Output the [x, y] coordinate of the center of the cell containing the given text.  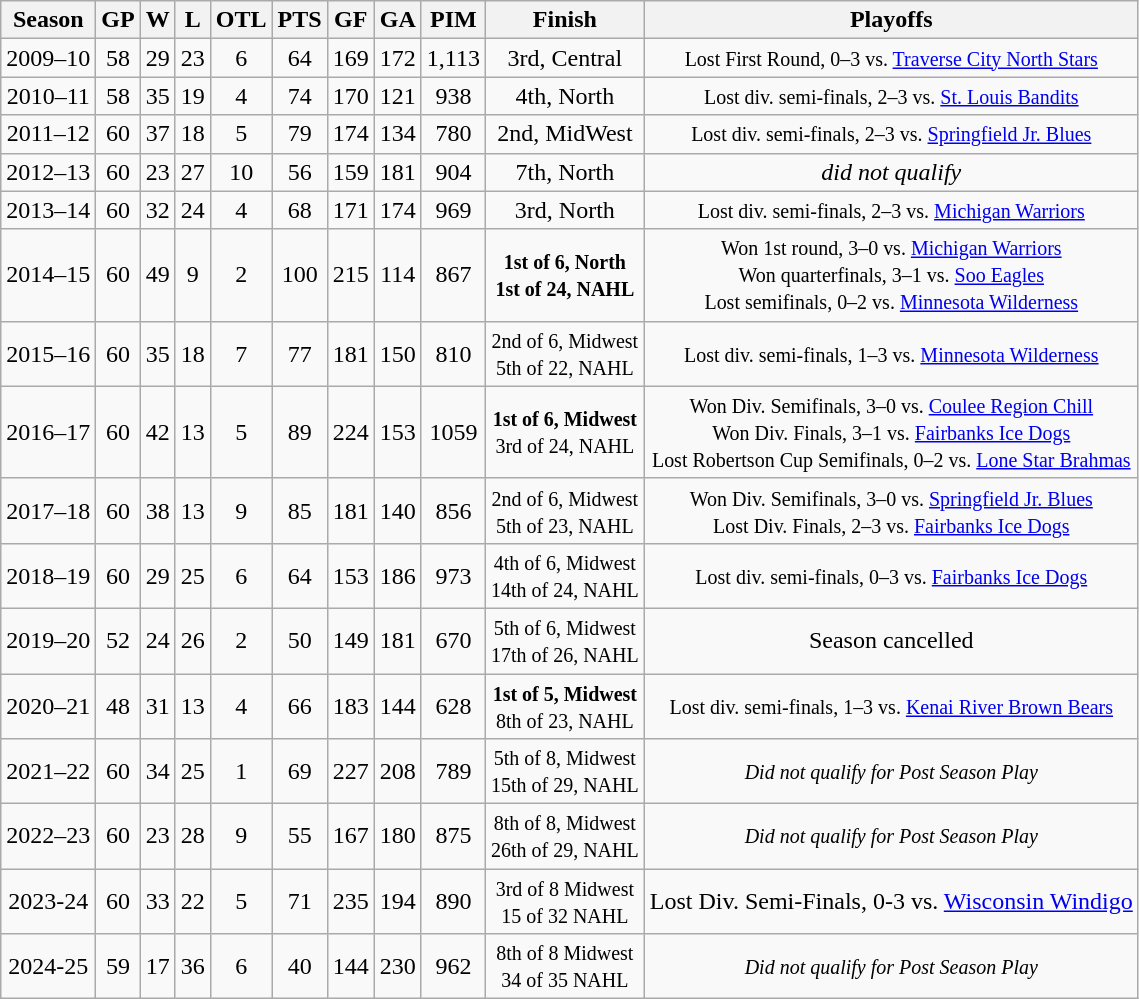
2014–15 [48, 275]
89 [300, 432]
Lost First Round, 0–3 vs. Traverse City North Stars [891, 58]
183 [350, 706]
38 [158, 510]
1 [241, 772]
2018–19 [48, 576]
68 [300, 210]
71 [300, 902]
79 [300, 134]
7 [241, 354]
670 [453, 640]
Won Div. Semifinals, 3–0 vs. Coulee Region ChillWon Div. Finals, 3–1 vs. Fairbanks Ice DogsLost Robertson Cup Semifinals, 0–2 vs. Lone Star Brahmas [891, 432]
Lost div. semi-finals, 0–3 vs. Fairbanks Ice Dogs [891, 576]
3rd, Central [564, 58]
969 [453, 210]
904 [453, 172]
Season cancelled [891, 640]
1,113 [453, 58]
2019–20 [48, 640]
149 [350, 640]
77 [300, 354]
Lost div. semi-finals, 1–3 vs. Minnesota Wilderness [891, 354]
2016–17 [48, 432]
628 [453, 706]
1st of 5, Midwest8th of 23, NAHL [564, 706]
2011–12 [48, 134]
48 [118, 706]
Lost div. semi-finals, 2–3 vs. St. Louis Bandits [891, 96]
2024-25 [48, 966]
780 [453, 134]
56 [300, 172]
2009–10 [48, 58]
159 [350, 172]
Finish [564, 20]
GF [350, 20]
did not qualify [891, 172]
1st of 6, North1st of 24, NAHL [564, 275]
PTS [300, 20]
235 [350, 902]
856 [453, 510]
2017–18 [48, 510]
789 [453, 772]
1st of 6, Midwest3rd of 24, NAHL [564, 432]
810 [453, 354]
100 [300, 275]
172 [398, 58]
69 [300, 772]
28 [192, 836]
4th of 6, Midwest14th of 24, NAHL [564, 576]
34 [158, 772]
867 [453, 275]
169 [350, 58]
973 [453, 576]
Season [48, 20]
85 [300, 510]
Won 1st round, 3–0 vs. Michigan WarriorsWon quarterfinals, 3–1 vs. Soo EaglesLost semifinals, 0–2 vs. Minnesota Wilderness [891, 275]
8th of 8, Midwest26th of 29, NAHL [564, 836]
32 [158, 210]
2010–11 [48, 96]
17 [158, 966]
GP [118, 20]
2nd of 6, Midwest5th of 22, NAHL [564, 354]
19 [192, 96]
52 [118, 640]
114 [398, 275]
2021–22 [48, 772]
167 [350, 836]
962 [453, 966]
37 [158, 134]
2nd of 6, Midwest5th of 23, NAHL [564, 510]
4th, North [564, 96]
140 [398, 510]
150 [398, 354]
42 [158, 432]
W [158, 20]
49 [158, 275]
227 [350, 772]
55 [300, 836]
170 [350, 96]
Lost div. semi-finals, 2–3 vs. Michigan Warriors [891, 210]
26 [192, 640]
GA [398, 20]
5th of 6, Midwest17th of 26, NAHL [564, 640]
40 [300, 966]
36 [192, 966]
2023-24 [48, 902]
3rd, North [564, 210]
230 [398, 966]
8th of 8 Midwest34 of 35 NAHL [564, 966]
2013–14 [48, 210]
2020–21 [48, 706]
Lost div. semi-finals, 1–3 vs. Kenai River Brown Bears [891, 706]
5th of 8, Midwest15th of 29, NAHL [564, 772]
171 [350, 210]
Playoffs [891, 20]
208 [398, 772]
PIM [453, 20]
74 [300, 96]
50 [300, 640]
22 [192, 902]
875 [453, 836]
33 [158, 902]
27 [192, 172]
194 [398, 902]
2022–23 [48, 836]
3rd of 8 Midwest15 of 32 NAHL [564, 902]
215 [350, 275]
186 [398, 576]
OTL [241, 20]
224 [350, 432]
2015–16 [48, 354]
L [192, 20]
10 [241, 172]
7th, North [564, 172]
66 [300, 706]
59 [118, 966]
180 [398, 836]
31 [158, 706]
121 [398, 96]
Won Div. Semifinals, 3–0 vs. Springfield Jr. BluesLost Div. Finals, 2–3 vs. Fairbanks Ice Dogs [891, 510]
2nd, MidWest [564, 134]
Lost div. semi-finals, 2–3 vs. Springfield Jr. Blues [891, 134]
938 [453, 96]
1059 [453, 432]
134 [398, 134]
890 [453, 902]
2012–13 [48, 172]
Lost Div. Semi-Finals, 0-3 vs. Wisconsin Windigo [891, 902]
